Return [x, y] of the center of cell containing provided text 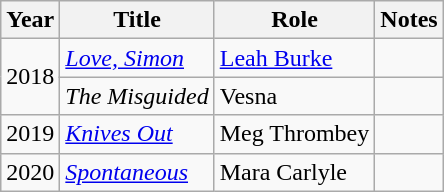
2020 [30, 172]
Year [30, 20]
2019 [30, 134]
Title [137, 20]
Knives Out [137, 134]
Role [294, 20]
Leah Burke [294, 58]
Meg Thrombey [294, 134]
Love, Simon [137, 58]
Vesna [294, 96]
The Misguided [137, 96]
2018 [30, 77]
Mara Carlyle [294, 172]
Notes [409, 20]
Spontaneous [137, 172]
